Output the (X, Y) coordinate of the center of the cell containing the given text.  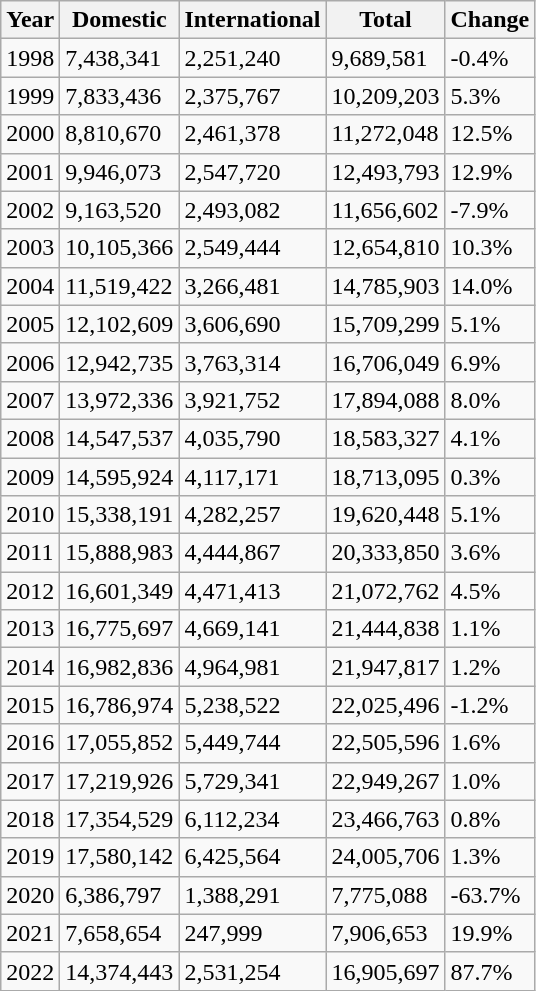
4,117,171 (252, 477)
7,833,436 (120, 96)
13,972,336 (120, 400)
14,547,537 (120, 438)
7,438,341 (120, 58)
2005 (30, 324)
17,055,852 (120, 743)
3,921,752 (252, 400)
10,209,203 (386, 96)
11,656,602 (386, 210)
1999 (30, 96)
-63.7% (490, 895)
87.7% (490, 971)
1,388,291 (252, 895)
2020 (30, 895)
18,713,095 (386, 477)
2,547,720 (252, 172)
16,706,049 (386, 362)
14.0% (490, 286)
6,386,797 (120, 895)
20,333,850 (386, 553)
19,620,448 (386, 515)
14,785,903 (386, 286)
8,810,670 (120, 134)
1.3% (490, 857)
2000 (30, 134)
2,375,767 (252, 96)
2001 (30, 172)
15,709,299 (386, 324)
3,266,481 (252, 286)
8.0% (490, 400)
15,338,191 (120, 515)
9,689,581 (386, 58)
16,786,974 (120, 705)
12,102,609 (120, 324)
22,025,496 (386, 705)
International (252, 20)
11,272,048 (386, 134)
3.6% (490, 553)
5,729,341 (252, 781)
3,606,690 (252, 324)
2007 (30, 400)
2016 (30, 743)
16,601,349 (120, 591)
2011 (30, 553)
17,894,088 (386, 400)
2003 (30, 248)
4,669,141 (252, 629)
4,471,413 (252, 591)
2017 (30, 781)
2022 (30, 971)
2,461,378 (252, 134)
16,905,697 (386, 971)
1.2% (490, 667)
22,949,267 (386, 781)
2,493,082 (252, 210)
12.5% (490, 134)
21,072,762 (386, 591)
5,449,744 (252, 743)
5.3% (490, 96)
14,374,443 (120, 971)
2019 (30, 857)
5,238,522 (252, 705)
Change (490, 20)
2018 (30, 819)
10,105,366 (120, 248)
12,654,810 (386, 248)
17,580,142 (120, 857)
9,946,073 (120, 172)
7,906,653 (386, 933)
4,444,867 (252, 553)
1998 (30, 58)
1.6% (490, 743)
14,595,924 (120, 477)
2009 (30, 477)
2008 (30, 438)
2004 (30, 286)
24,005,706 (386, 857)
21,947,817 (386, 667)
10.3% (490, 248)
2,549,444 (252, 248)
2014 (30, 667)
3,763,314 (252, 362)
6,112,234 (252, 819)
1.0% (490, 781)
16,982,836 (120, 667)
2021 (30, 933)
6.9% (490, 362)
2006 (30, 362)
Year (30, 20)
11,519,422 (120, 286)
2015 (30, 705)
2,251,240 (252, 58)
2002 (30, 210)
18,583,327 (386, 438)
-0.4% (490, 58)
6,425,564 (252, 857)
2013 (30, 629)
0.8% (490, 819)
-7.9% (490, 210)
Total (386, 20)
17,219,926 (120, 781)
4.5% (490, 591)
23,466,763 (386, 819)
7,658,654 (120, 933)
15,888,983 (120, 553)
2012 (30, 591)
22,505,596 (386, 743)
12.9% (490, 172)
12,942,735 (120, 362)
16,775,697 (120, 629)
4,964,981 (252, 667)
2,531,254 (252, 971)
12,493,793 (386, 172)
9,163,520 (120, 210)
4.1% (490, 438)
17,354,529 (120, 819)
247,999 (252, 933)
0.3% (490, 477)
1.1% (490, 629)
4,035,790 (252, 438)
21,444,838 (386, 629)
-1.2% (490, 705)
19.9% (490, 933)
7,775,088 (386, 895)
4,282,257 (252, 515)
Domestic (120, 20)
2010 (30, 515)
